Capture the cell that displays the provided text and extract its (x, y) central coordinate. 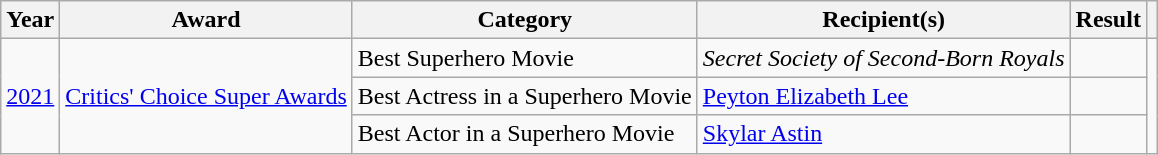
2021 (30, 96)
Best Superhero Movie (524, 58)
Category (524, 20)
Critics' Choice Super Awards (206, 96)
Secret Society of Second-Born Royals (884, 58)
Peyton Elizabeth Lee (884, 96)
Award (206, 20)
Skylar Astin (884, 134)
Recipient(s) (884, 20)
Best Actor in a Superhero Movie (524, 134)
Result (1108, 20)
Year (30, 20)
Best Actress in a Superhero Movie (524, 96)
